Capture the cell that displays the provided text and extract its (x, y) central coordinate. 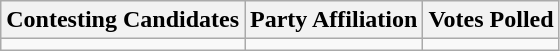
Party Affiliation (334, 20)
Contesting Candidates (123, 20)
Votes Polled (491, 20)
